Scan for the cell matching the given text and deliver its (x, y) coordinate at center. 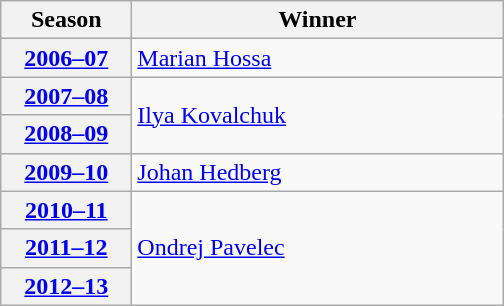
Johan Hedberg (318, 172)
Ondrej Pavelec (318, 248)
Season (66, 20)
2007–08 (66, 96)
2006–07 (66, 58)
2011–12 (66, 248)
Winner (318, 20)
2010–11 (66, 210)
2009–10 (66, 172)
Marian Hossa (318, 58)
2012–13 (66, 286)
Ilya Kovalchuk (318, 115)
2008–09 (66, 134)
